Return the [x, y] coordinate for the center point of the cell that contains the specified text.  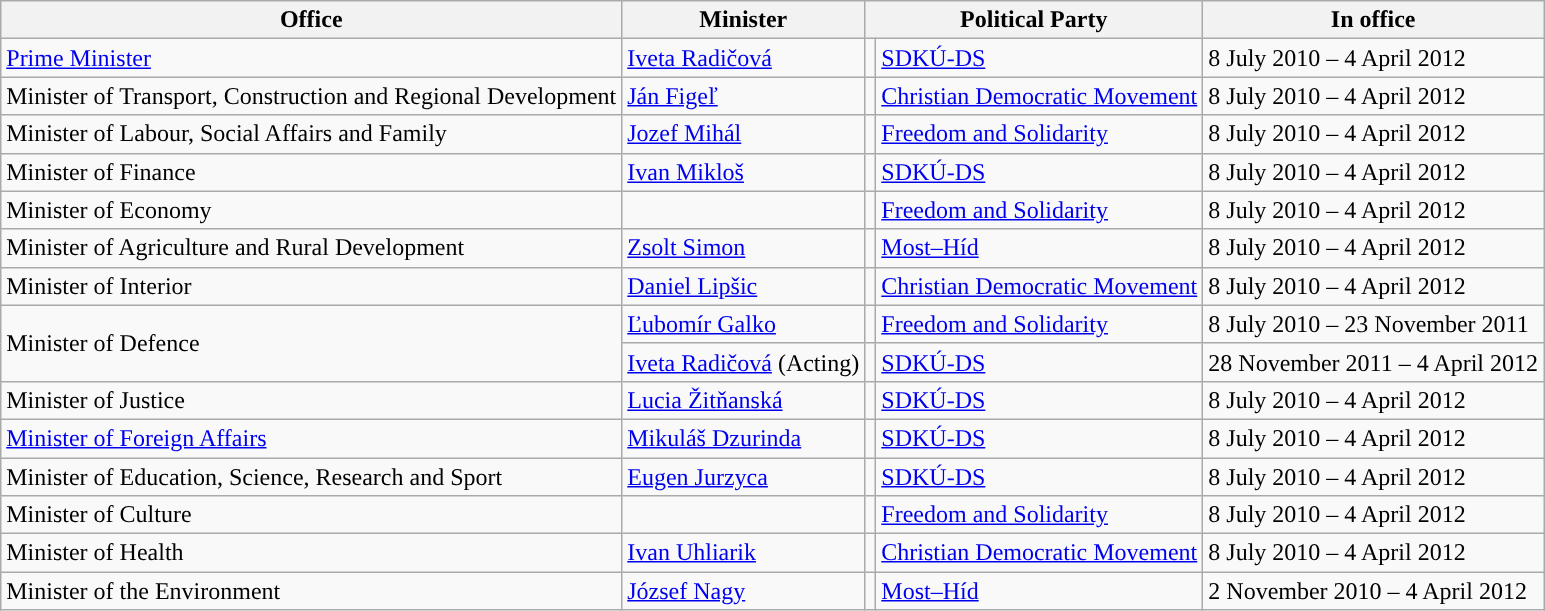
Minister of Interior [312, 286]
Minister of Education, Science, Research and Sport [312, 477]
Minister [744, 20]
Ivan Uhliarik [744, 553]
2 November 2010 – 4 April 2012 [1374, 591]
Zsolt Simon [744, 248]
Ján Figeľ [744, 96]
Ivan Mikloš [744, 172]
Minister of Transport, Construction and Regional Development [312, 96]
Minister of Defence [312, 343]
Ľubomír Galko [744, 324]
Minister of Finance [312, 172]
Iveta Radičová [744, 58]
Minister of Health [312, 553]
Mikuláš Dzurinda [744, 438]
Eugen Jurzyca [744, 477]
Minister of Agriculture and Rural Development [312, 248]
Minister of the Environment [312, 591]
Political Party [1034, 20]
Jozef Mihál [744, 134]
Minister of Foreign Affairs [312, 438]
Iveta Radičová (Acting) [744, 362]
Minister of Justice [312, 400]
Minister of Economy [312, 210]
Lucia Žitňanská [744, 400]
Prime Minister [312, 58]
8 July 2010 – 23 November 2011 [1374, 324]
Daniel Lipšic [744, 286]
Minister of Labour, Social Affairs and Family [312, 134]
József Nagy [744, 591]
Minister of Culture [312, 515]
In office [1374, 20]
Office [312, 20]
28 November 2011 – 4 April 2012 [1374, 362]
